From the cell containing the given text, extract its center point as (x, y) coordinate. 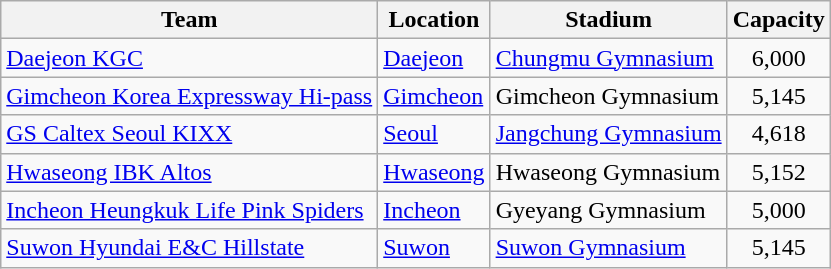
Gimcheon Korea Expressway Hi-pass (190, 96)
Gimcheon (434, 96)
Chungmu Gymnasium (608, 58)
Suwon Hyundai E&C Hillstate (190, 248)
Stadium (608, 20)
Gimcheon Gymnasium (608, 96)
Capacity (778, 20)
Team (190, 20)
6,000 (778, 58)
Daejeon (434, 58)
Location (434, 20)
Hwaseong IBK Altos (190, 172)
GS Caltex Seoul KIXX (190, 134)
Hwaseong Gymnasium (608, 172)
5,000 (778, 210)
Hwaseong (434, 172)
4,618 (778, 134)
5,152 (778, 172)
Incheon Heungkuk Life Pink Spiders (190, 210)
Suwon (434, 248)
Daejeon KGC (190, 58)
Gyeyang Gymnasium (608, 210)
Jangchung Gymnasium (608, 134)
Incheon (434, 210)
Seoul (434, 134)
Suwon Gymnasium (608, 248)
